Find where the given text appears and provide that cell's center as (x, y) coordinate. 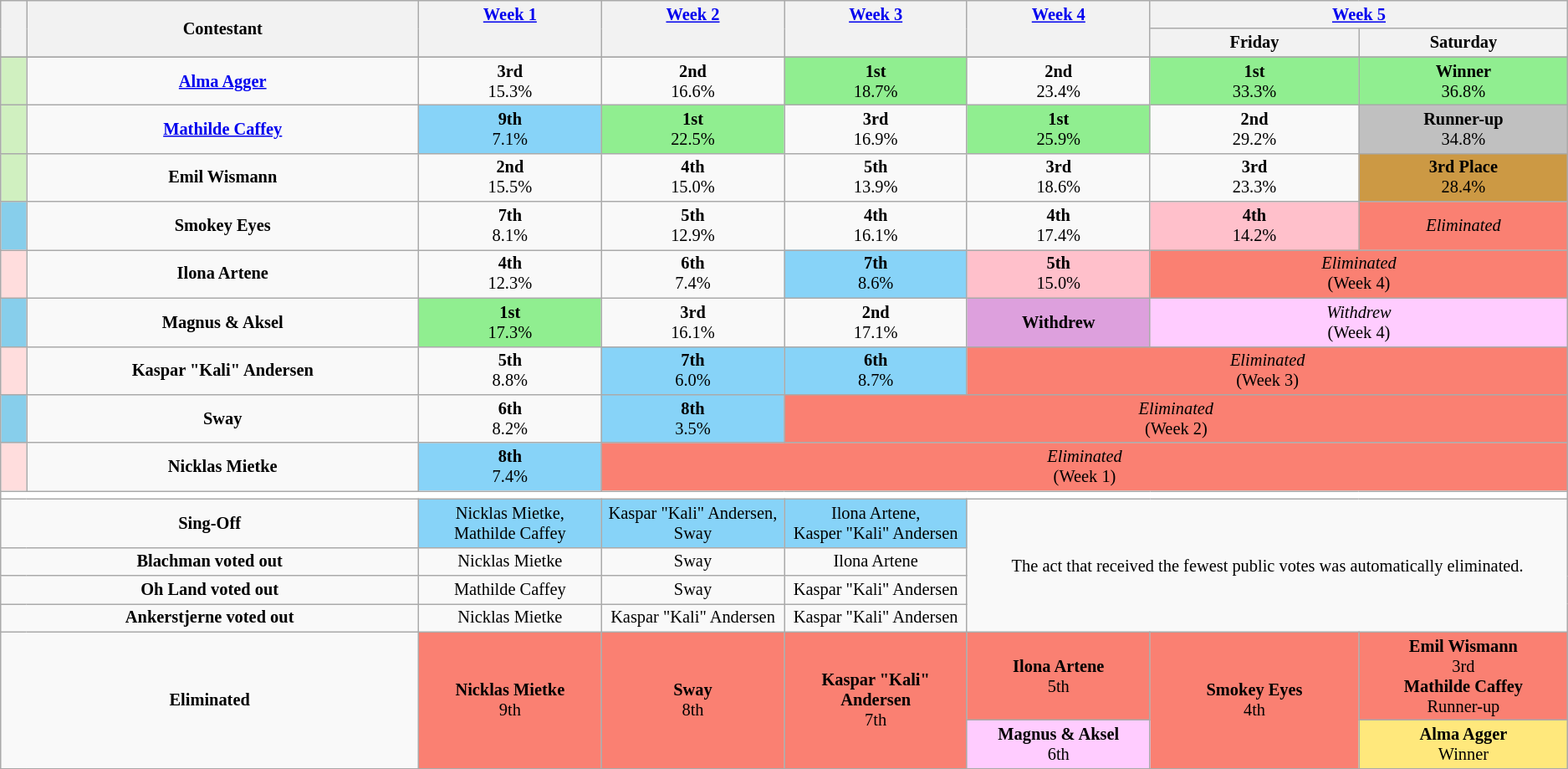
Nicklas Mietke9th (510, 700)
Withdrew(Week 4) (1359, 322)
Week 2 (692, 28)
6th8.2% (510, 418)
Runner-up34.8% (1463, 129)
1st33.3% (1254, 81)
Week 5 (1359, 14)
5th12.9% (692, 226)
Ilona Artene,Kasper "Kali" Andersen (876, 523)
Blachman voted out (210, 561)
4th15.0% (692, 177)
4th14.2% (1254, 226)
Ankerstjerne voted out (210, 618)
3rd15.3% (510, 81)
4th12.3% (510, 274)
5th13.9% (876, 177)
Sway8th (692, 700)
Withdrew (1059, 322)
1st17.3% (510, 322)
3rd16.1% (692, 322)
Magnus & Aksel (222, 322)
Ilona Artene5th (1059, 676)
4th17.4% (1059, 226)
Alma Agger (222, 81)
Eliminated(Week 3) (1267, 371)
Sing-Off (210, 523)
Week 4 (1059, 28)
3rd Place28.4% (1463, 177)
Kaspar "Kali" Andersen7th (876, 700)
5th15.0% (1059, 274)
Eliminated(Week 1) (1085, 467)
2nd29.2% (1254, 129)
Smokey Eyes (222, 226)
1st22.5% (692, 129)
Saturday (1463, 43)
8th3.5% (692, 418)
Friday (1254, 43)
5th8.8% (510, 371)
Emil Wismann (222, 177)
8th7.4% (510, 467)
The act that received the fewest public votes was automatically eliminated. (1267, 566)
6th8.7% (876, 371)
1st25.9% (1059, 129)
Kaspar "Kali" Andersen,Sway (692, 523)
3rd18.6% (1059, 177)
7th6.0% (692, 371)
2nd15.5% (510, 177)
4th16.1% (876, 226)
Eliminated(Week 2) (1176, 418)
Week 1 (510, 28)
Nicklas Mietke,Mathilde Caffey (510, 523)
3rd16.9% (876, 129)
Emil Wismann 3rd Mathilde Caffey Runner-up (1463, 676)
2nd17.1% (876, 322)
2nd16.6% (692, 81)
7th8.6% (876, 274)
Eliminated(Week 4) (1359, 274)
Week 3 (876, 28)
Alma AggerWinner (1463, 744)
Winner36.8% (1463, 81)
Oh Land voted out (210, 590)
2nd23.4% (1059, 81)
3rd23.3% (1254, 177)
Smokey Eyes 4th (1254, 700)
Contestant (222, 28)
7th8.1% (510, 226)
6th7.4% (692, 274)
9th7.1% (510, 129)
1st18.7% (876, 81)
Magnus & Aksel 6th (1059, 744)
